Detect which cell encompasses the target text, then output its (X, Y) center coordinate. 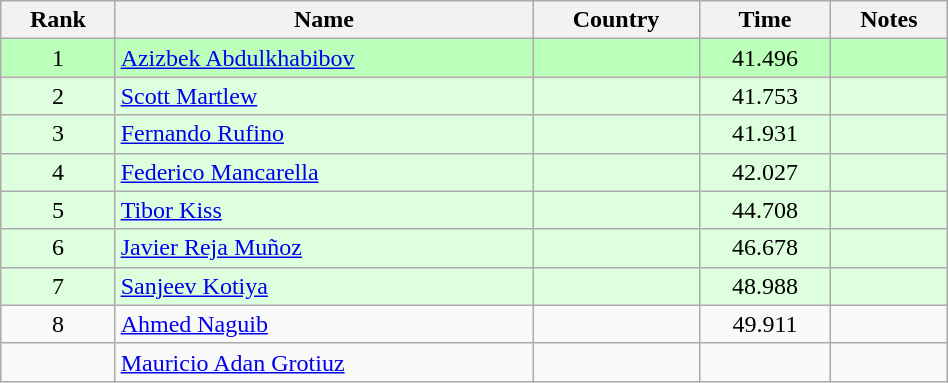
42.027 (764, 172)
2 (58, 96)
41.496 (764, 58)
46.678 (764, 248)
Fernando Rufino (324, 134)
49.911 (764, 324)
8 (58, 324)
Country (616, 20)
5 (58, 210)
Scott Martlew (324, 96)
7 (58, 286)
1 (58, 58)
Mauricio Adan Grotiuz (324, 362)
Rank (58, 20)
Federico Mancarella (324, 172)
Notes (890, 20)
Sanjeev Kotiya (324, 286)
6 (58, 248)
Tibor Kiss (324, 210)
48.988 (764, 286)
Javier Reja Muñoz (324, 248)
Ahmed Naguib (324, 324)
Time (764, 20)
3 (58, 134)
Azizbek Abdulkhabibov (324, 58)
44.708 (764, 210)
41.753 (764, 96)
4 (58, 172)
41.931 (764, 134)
Name (324, 20)
